Extract the [X, Y] coordinate from the center of the cell holding the provided text.  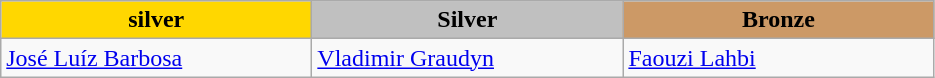
Bronze [778, 20]
Vladimir Graudyn [468, 58]
José Luíz Barbosa [156, 58]
Silver [468, 20]
silver [156, 20]
Faouzi Lahbi [778, 58]
